Pinpoint the cell where the given text exists, returning its [X, Y] midpoint coordinate. 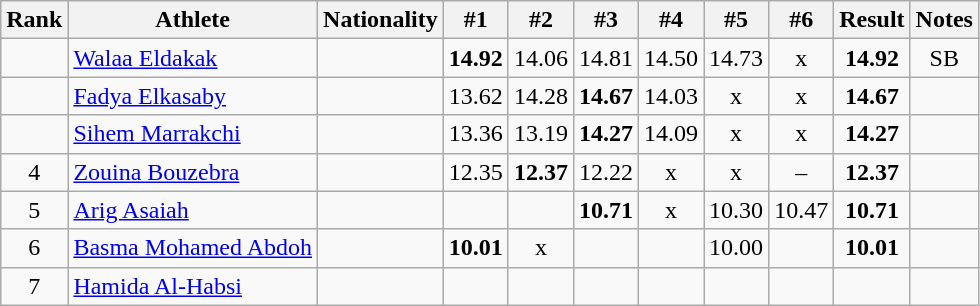
Sihem Marrakchi [193, 134]
10.47 [802, 210]
14.50 [670, 58]
13.19 [540, 134]
14.09 [670, 134]
13.62 [476, 96]
Result [872, 20]
Basma Mohamed Abdoh [193, 248]
Zouina Bouzebra [193, 172]
#2 [540, 20]
12.22 [606, 172]
#4 [670, 20]
6 [34, 248]
#5 [736, 20]
Fadya Elkasaby [193, 96]
Athlete [193, 20]
14.06 [540, 58]
14.28 [540, 96]
7 [34, 286]
Notes [944, 20]
Rank [34, 20]
4 [34, 172]
– [802, 172]
#6 [802, 20]
Hamida Al-Habsi [193, 286]
Walaa Eldakak [193, 58]
Nationality [381, 20]
SB [944, 58]
14.03 [670, 96]
14.73 [736, 58]
#3 [606, 20]
10.30 [736, 210]
10.00 [736, 248]
12.35 [476, 172]
14.81 [606, 58]
#1 [476, 20]
Arig Asaiah [193, 210]
5 [34, 210]
13.36 [476, 134]
